Output the (X, Y) coordinate of the center of the cell containing the given text.  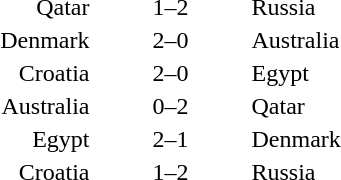
2–1 (170, 139)
0–2 (170, 106)
